Output the [X, Y] coordinate of the center of the cell containing the given text.  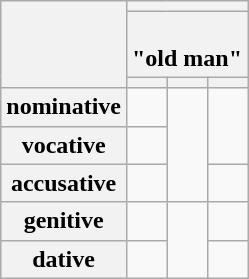
vocative [64, 145]
nominative [64, 107]
"old man" [186, 44]
dative [64, 259]
accusative [64, 183]
genitive [64, 221]
